Capture the cell that displays the provided text and extract its (X, Y) central coordinate. 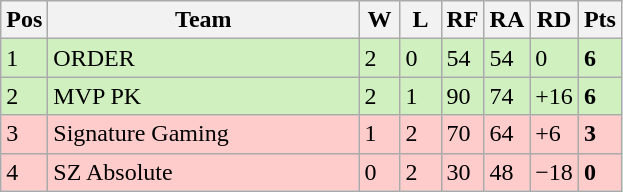
Team (204, 20)
−18 (554, 172)
RA (507, 20)
70 (462, 134)
Signature Gaming (204, 134)
74 (507, 96)
L (420, 20)
4 (24, 172)
SZ Absolute (204, 172)
64 (507, 134)
Pts (600, 20)
ORDER (204, 58)
30 (462, 172)
90 (462, 96)
+6 (554, 134)
MVP PK (204, 96)
Pos (24, 20)
RF (462, 20)
W (380, 20)
+16 (554, 96)
RD (554, 20)
48 (507, 172)
